Find where the given text appears and provide that cell's center as (x, y) coordinate. 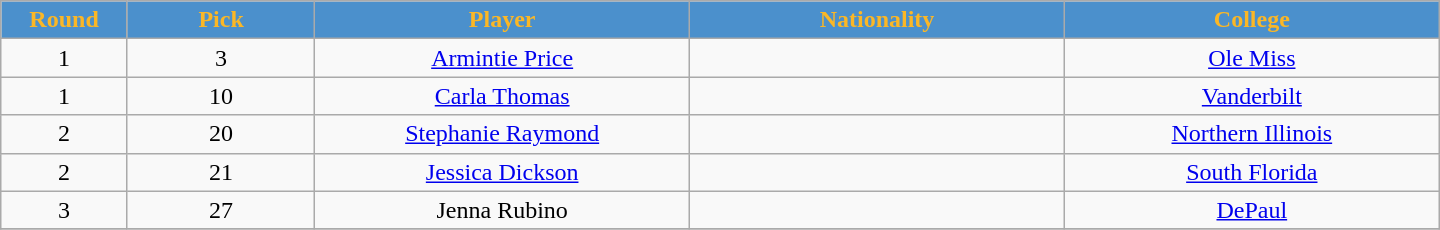
Armintie Price (502, 58)
Stephanie Raymond (502, 134)
College (1252, 20)
Round (64, 20)
21 (220, 172)
Vanderbilt (1252, 96)
Northern Illinois (1252, 134)
Pick (220, 20)
Player (502, 20)
Jenna Rubino (502, 210)
South Florida (1252, 172)
Nationality (878, 20)
27 (220, 210)
DePaul (1252, 210)
Ole Miss (1252, 58)
20 (220, 134)
10 (220, 96)
Carla Thomas (502, 96)
Jessica Dickson (502, 172)
